Scan for the cell matching the given text and deliver its [x, y] coordinate at center. 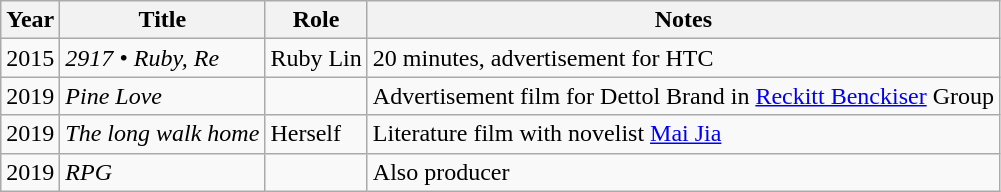
RPG [162, 172]
Herself [316, 134]
Literature film with novelist Mai Jia [683, 134]
2917 • Ruby, Re [162, 58]
Also producer [683, 172]
2015 [30, 58]
Advertisement film for Dettol Brand in Reckitt Benckiser Group [683, 96]
Year [30, 20]
Notes [683, 20]
The long walk home [162, 134]
Title [162, 20]
Pine Love [162, 96]
Role [316, 20]
Ruby Lin [316, 58]
20 minutes, advertisement for HTC [683, 58]
